Return the (x, y) coordinate for the center point of the cell that contains the specified text.  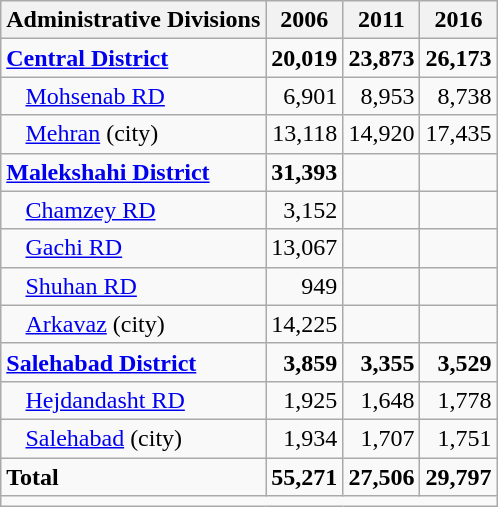
1,751 (458, 438)
Salehabad (city) (134, 438)
8,738 (458, 96)
Chamzey RD (134, 210)
Central District (134, 58)
Mehran (city) (134, 134)
3,859 (304, 362)
949 (304, 286)
14,225 (304, 324)
17,435 (458, 134)
6,901 (304, 96)
55,271 (304, 477)
29,797 (458, 477)
Salehabad District (134, 362)
27,506 (382, 477)
2016 (458, 20)
20,019 (304, 58)
Hejdandasht RD (134, 400)
3,529 (458, 362)
26,173 (458, 58)
1,925 (304, 400)
13,118 (304, 134)
1,707 (382, 438)
13,067 (304, 248)
1,778 (458, 400)
Mohsenab RD (134, 96)
14,920 (382, 134)
1,648 (382, 400)
2006 (304, 20)
3,152 (304, 210)
Total (134, 477)
Arkavaz (city) (134, 324)
Shuhan RD (134, 286)
8,953 (382, 96)
3,355 (382, 362)
1,934 (304, 438)
Malekshahi District (134, 172)
Gachi RD (134, 248)
2011 (382, 20)
Administrative Divisions (134, 20)
23,873 (382, 58)
31,393 (304, 172)
